Identify which cell holds the provided text, then report its [x, y] central coordinate. 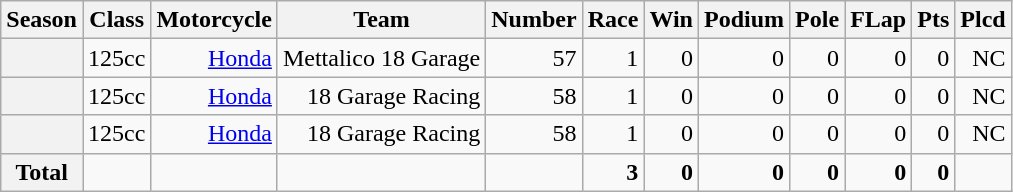
Win [672, 20]
FLap [878, 20]
Plcd [983, 20]
Class [116, 20]
Pole [818, 20]
Pts [934, 20]
Number [534, 20]
Mettalico 18 Garage [381, 58]
Season [42, 20]
Motorcycle [214, 20]
3 [613, 172]
Podium [744, 20]
Total [42, 172]
Race [613, 20]
57 [534, 58]
Team [381, 20]
